Identify which cell holds the provided text, then report its [X, Y] central coordinate. 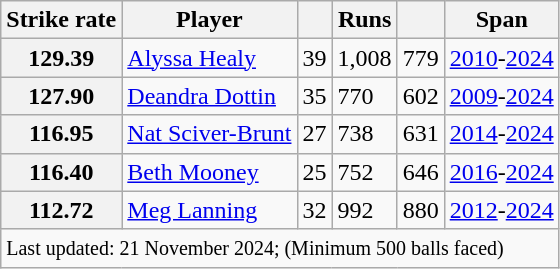
738 [364, 134]
992 [364, 210]
39 [314, 58]
129.39 [62, 58]
112.72 [62, 210]
Runs [364, 20]
116.95 [62, 134]
27 [314, 134]
116.40 [62, 172]
Nat Sciver-Brunt [210, 134]
Alyssa Healy [210, 58]
2012-2024 [502, 210]
Deandra Dottin [210, 96]
631 [420, 134]
127.90 [62, 96]
602 [420, 96]
770 [364, 96]
2010-2024 [502, 58]
2014-2024 [502, 134]
880 [420, 210]
Meg Lanning [210, 210]
25 [314, 172]
646 [420, 172]
1,008 [364, 58]
Last updated: 21 November 2024; (Minimum 500 balls faced) [280, 248]
Span [502, 20]
Player [210, 20]
2016-2024 [502, 172]
2009-2024 [502, 96]
752 [364, 172]
35 [314, 96]
Beth Mooney [210, 172]
Strike rate [62, 20]
32 [314, 210]
779 [420, 58]
